Provide the [x, y] coordinate of the cell's center where the given text is located.  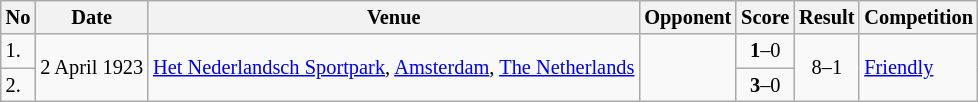
2 April 1923 [92, 68]
Result [826, 17]
Date [92, 17]
Score [765, 17]
1. [18, 51]
Opponent [688, 17]
Venue [394, 17]
No [18, 17]
Competition [918, 17]
1–0 [765, 51]
2. [18, 85]
3–0 [765, 85]
Het Nederlandsch Sportpark, Amsterdam, The Netherlands [394, 68]
8–1 [826, 68]
Friendly [918, 68]
